Return [x, y] of the center of cell containing provided text 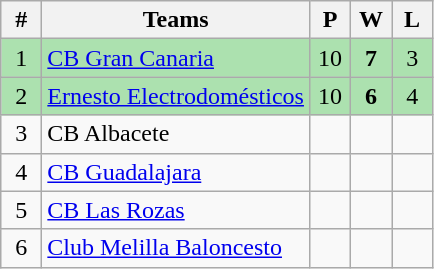
Club Melilla Baloncesto [176, 248]
1 [22, 58]
W [372, 20]
5 [22, 210]
Teams [176, 20]
CB Gran Canaria [176, 58]
CB Guadalajara [176, 172]
CB Las Rozas [176, 210]
L [412, 20]
2 [22, 96]
Ernesto Electrodomésticos [176, 96]
P [330, 20]
# [22, 20]
CB Albacete [176, 134]
7 [372, 58]
